Return (x, y) of the center of cell containing provided text 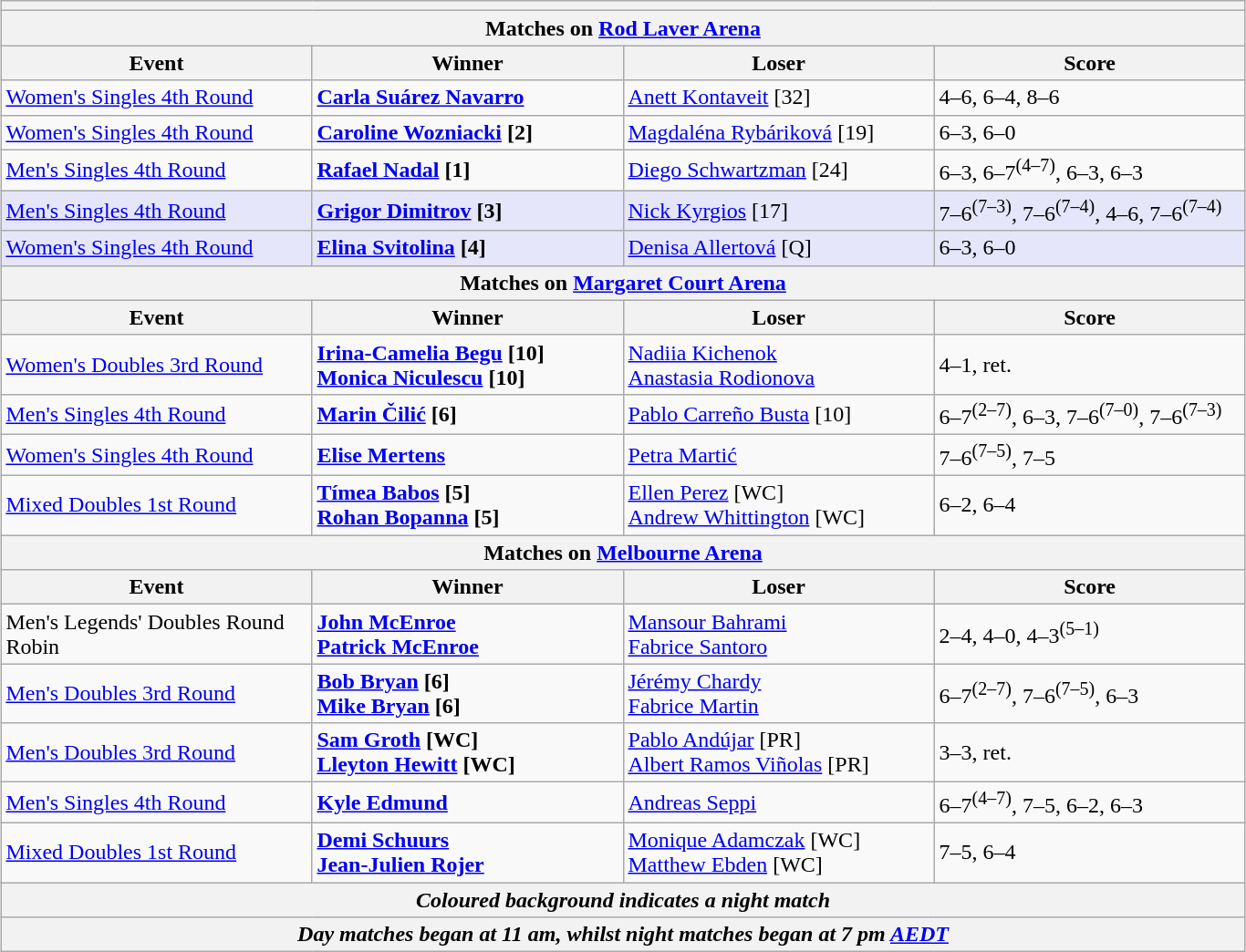
Elina Svitolina [4] (467, 248)
Matches on Rod Laver Arena (623, 28)
4–6, 6–4, 8–6 (1089, 98)
6–7(2–7), 6–3, 7–6(7–0), 7–6(7–3) (1089, 414)
Petra Martić (779, 456)
7–6(7–5), 7–5 (1089, 456)
Nick Kyrgios [17] (779, 212)
Women's Doubles 3rd Round (157, 365)
Bob Bryan [6] Mike Bryan [6] (467, 693)
2–4, 4–0, 4–3(5–1) (1089, 635)
Elise Mertens (467, 456)
Magdaléna Rybáriková [19] (779, 132)
Matches on Margaret Court Arena (623, 283)
6–7(4–7), 7–5, 6–2, 6–3 (1089, 802)
Andreas Seppi (779, 802)
4–1, ret. (1089, 365)
Anett Kontaveit [32] (779, 98)
Jérémy Chardy Fabrice Martin (779, 693)
Coloured background indicates a night match (623, 900)
John McEnroe Patrick McEnroe (467, 635)
Monique Adamczak [WC] Matthew Ebden [WC] (779, 852)
6–2, 6–4 (1089, 505)
Day matches began at 11 am, whilst night matches began at 7 pm AEDT (623, 935)
Caroline Wozniacki [2] (467, 132)
Ellen Perez [WC] Andrew Whittington [WC] (779, 505)
7–6(7–3), 7–6(7–4), 4–6, 7–6(7–4) (1089, 212)
6–7(2–7), 7–6(7–5), 6–3 (1089, 693)
Tímea Babos [5] Rohan Bopanna [5] (467, 505)
Irina-Camelia Begu [10] Monica Niculescu [10] (467, 365)
6–3, 6–7(4–7), 6–3, 6–3 (1089, 170)
Denisa Allertová [Q] (779, 248)
Grigor Dimitrov [3] (467, 212)
Diego Schwartzman [24] (779, 170)
Carla Suárez Navarro (467, 98)
7–5, 6–4 (1089, 852)
Kyle Edmund (467, 802)
Nadiia Kichenok Anastasia Rodionova (779, 365)
Men's Legends' Doubles Round Robin (157, 635)
Pablo Andújar [PR] Albert Ramos Viñolas [PR] (779, 753)
3–3, ret. (1089, 753)
Sam Groth [WC] Lleyton Hewitt [WC] (467, 753)
Matches on Melbourne Arena (623, 553)
Pablo Carreño Busta [10] (779, 414)
Mansour Bahrami Fabrice Santoro (779, 635)
Marin Čilić [6] (467, 414)
Demi Schuurs Jean-Julien Rojer (467, 852)
Rafael Nadal [1] (467, 170)
